Search for the cell housing the specified text and yield its [X, Y] center coordinate. 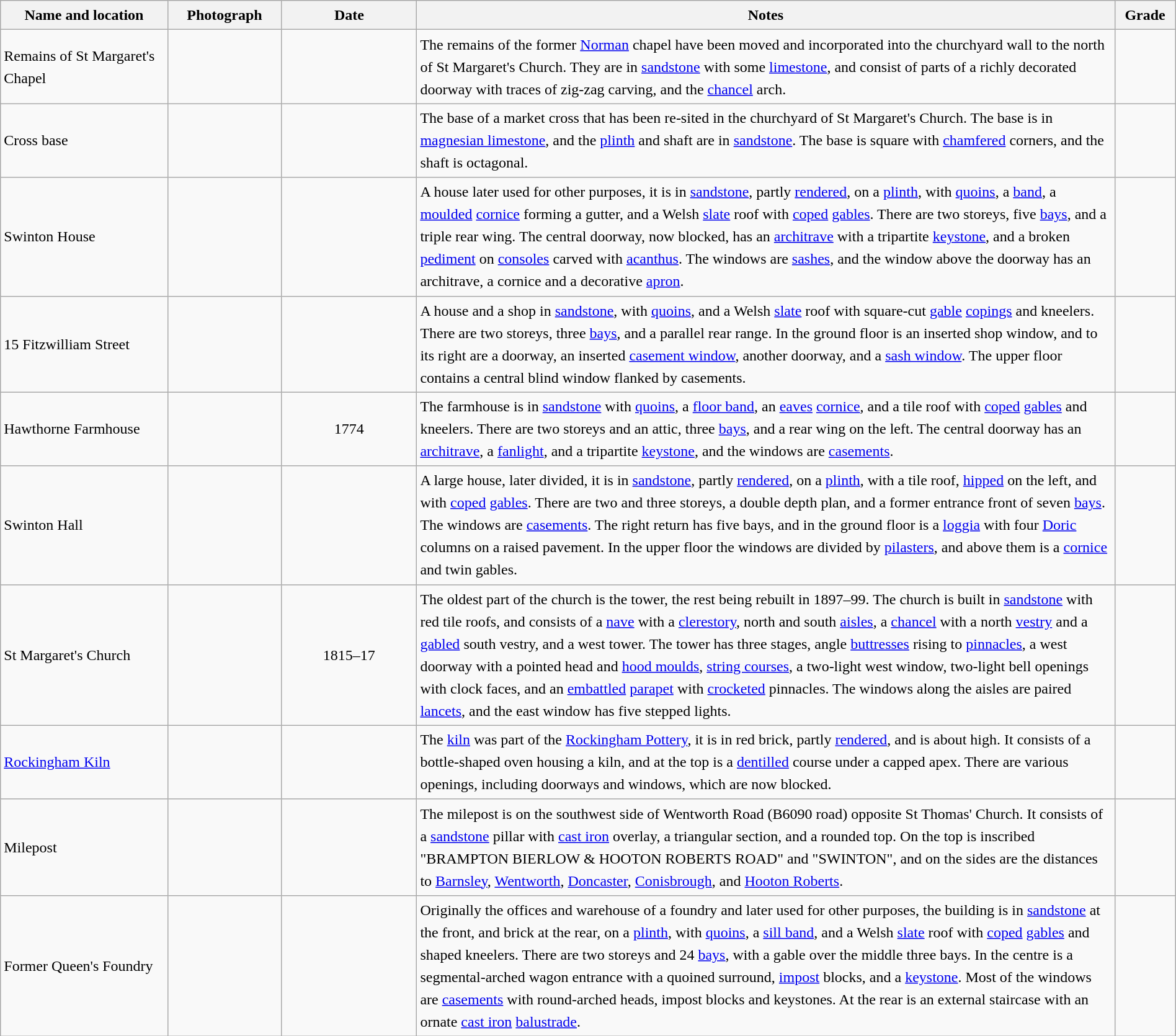
Remains of St Margaret's Chapel [84, 67]
St Margaret's Church [84, 655]
1774 [349, 429]
Photograph [225, 15]
Swinton House [84, 237]
Date [349, 15]
Notes [765, 15]
Cross base [84, 140]
15 Fitzwilliam Street [84, 344]
Milepost [84, 847]
Grade [1145, 15]
Name and location [84, 15]
Rockingham Kiln [84, 762]
Former Queen's Foundry [84, 965]
1815–17 [349, 655]
Swinton Hall [84, 525]
Hawthorne Farmhouse [84, 429]
